Identify which cell holds the provided text, then report its (x, y) central coordinate. 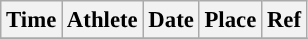
Ref (284, 20)
Time (32, 20)
Athlete (102, 20)
Date (171, 20)
Place (230, 20)
